Capture the cell that displays the provided text and extract its (X, Y) central coordinate. 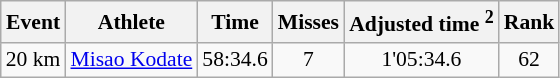
Adjusted time 2 (422, 22)
Event (34, 22)
20 km (34, 60)
7 (308, 60)
Misses (308, 22)
58:34.6 (234, 60)
1'05:34.6 (422, 60)
Rank (530, 22)
Misao Kodate (131, 60)
Time (234, 22)
Athlete (131, 22)
62 (530, 60)
